Return the [x, y] coordinate for the center point of the cell that contains the specified text.  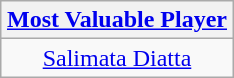
Salimata Diatta [116, 58]
Most Valuable Player [116, 20]
